Identify which cell holds the provided text, then report its [X, Y] central coordinate. 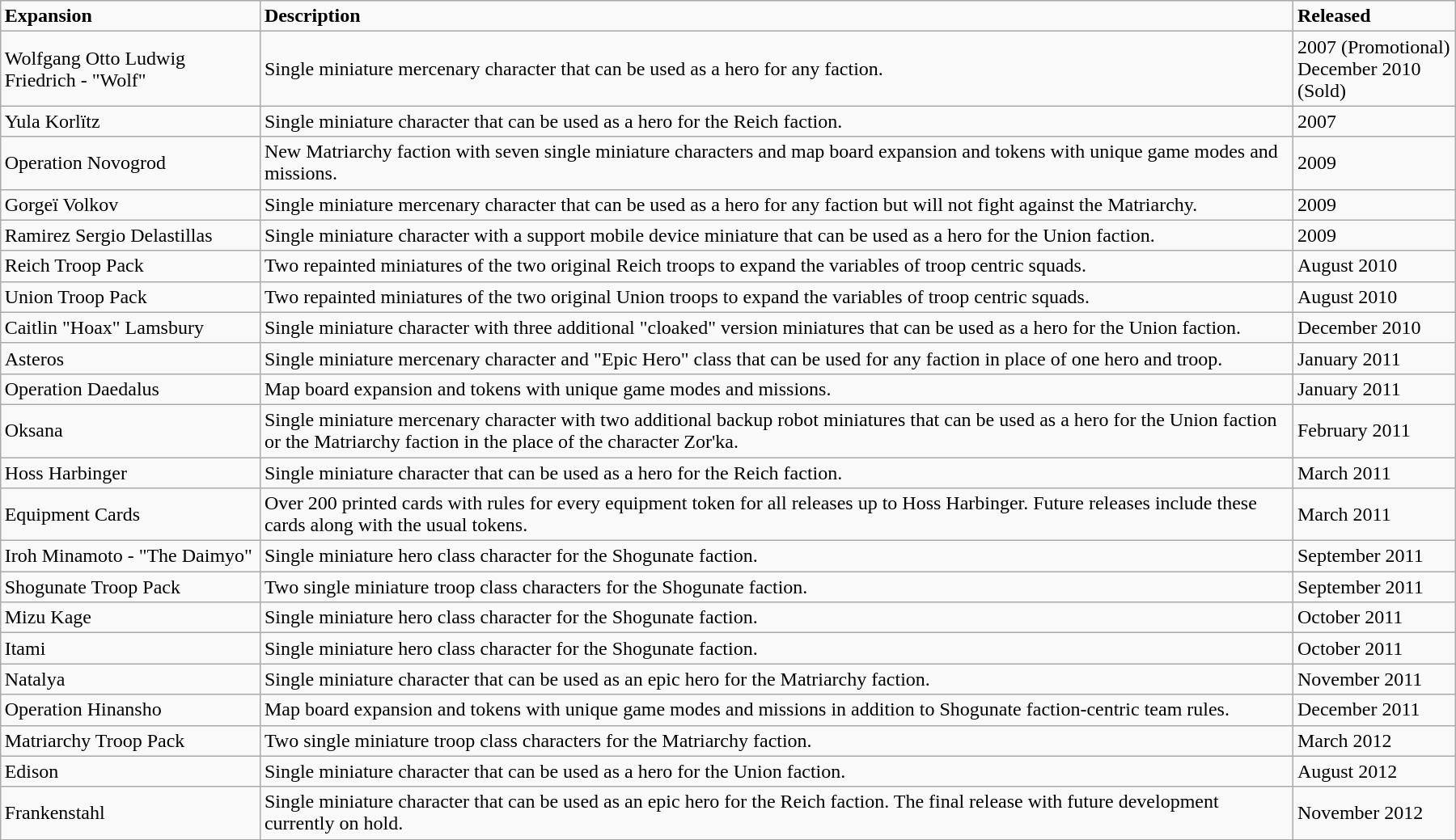
Yula Korlïtz [129, 121]
December 2011 [1373, 710]
Single miniature character with a support mobile device miniature that can be used as a hero for the Union faction. [777, 235]
Map board expansion and tokens with unique game modes and missions in addition to Shogunate faction-centric team rules. [777, 710]
Released [1373, 16]
Edison [129, 771]
Matriarchy Troop Pack [129, 741]
2007 [1373, 121]
November 2012 [1373, 813]
Mizu Kage [129, 618]
Single miniature mercenary character that can be used as a hero for any faction. [777, 69]
Operation Novogrod [129, 163]
Two repainted miniatures of the two original Union troops to expand the variables of troop centric squads. [777, 297]
Expansion [129, 16]
December 2010 [1373, 327]
Shogunate Troop Pack [129, 587]
Two single miniature troop class characters for the Matriarchy faction. [777, 741]
Reich Troop Pack [129, 266]
Itami [129, 648]
Oksana [129, 430]
Single miniature character that can be used as an epic hero for the Matriarchy faction. [777, 679]
Iroh Minamoto - "The Daimyo" [129, 556]
Single miniature character that can be used as an epic hero for the Reich faction. The final release with future development currently on hold. [777, 813]
August 2012 [1373, 771]
February 2011 [1373, 430]
Union Troop Pack [129, 297]
Single miniature character with three additional "cloaked" version miniatures that can be used as a hero for the Union faction. [777, 327]
Single miniature mercenary character that can be used as a hero for any faction but will not fight against the Matriarchy. [777, 205]
Two single miniature troop class characters for the Shogunate faction. [777, 587]
Natalya [129, 679]
Ramirez Sergio Delastillas [129, 235]
March 2012 [1373, 741]
Caitlin "Hoax" Lamsbury [129, 327]
Operation Daedalus [129, 389]
New Matriarchy faction with seven single miniature characters and map board expansion and tokens with unique game modes and missions. [777, 163]
Wolfgang Otto Ludwig Friedrich - "Wolf" [129, 69]
Description [777, 16]
Asteros [129, 358]
Map board expansion and tokens with unique game modes and missions. [777, 389]
Single miniature character that can be used as a hero for the Union faction. [777, 771]
Hoss Harbinger [129, 473]
November 2011 [1373, 679]
Single miniature mercenary character and "Epic Hero" class that can be used for any faction in place of one hero and troop. [777, 358]
Operation Hinansho [129, 710]
2007 (Promotional) December 2010 (Sold) [1373, 69]
Equipment Cards [129, 514]
Two repainted miniatures of the two original Reich troops to expand the variables of troop centric squads. [777, 266]
Gorgeï Volkov [129, 205]
Frankenstahl [129, 813]
